From the cell containing the given text, extract its center point as [x, y] coordinate. 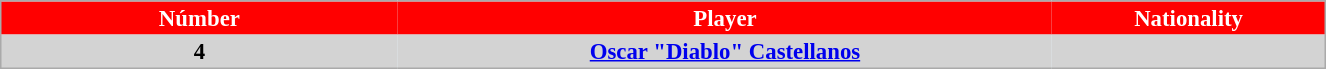
4 [199, 51]
Nationality [1189, 18]
Númber [199, 18]
Oscar "Diablo" Castellanos [725, 51]
Player [725, 18]
